Return the [x, y] coordinate for the center point of the cell that contains the specified text.  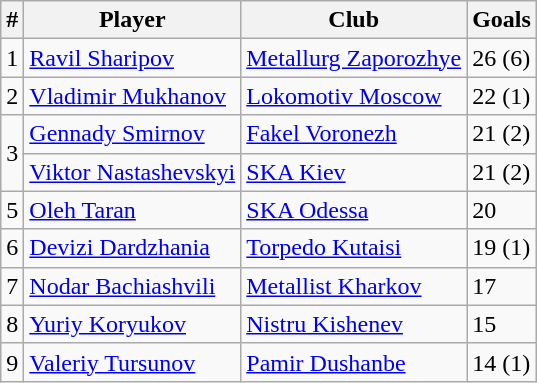
Oleh Taran [132, 210]
Goals [502, 20]
SKA Odessa [354, 210]
Torpedo Kutaisi [354, 248]
5 [12, 210]
7 [12, 286]
Viktor Nastashevskyi [132, 172]
Pamir Dushanbe [354, 362]
Nistru Kishenev [354, 324]
Valeriy Tursunov [132, 362]
15 [502, 324]
Devizi Dardzhania [132, 248]
Fakel Voronezh [354, 134]
Lokomotiv Moscow [354, 96]
# [12, 20]
9 [12, 362]
Ravil Sharipov [132, 58]
17 [502, 286]
19 (1) [502, 248]
Metallurg Zaporozhye [354, 58]
Player [132, 20]
2 [12, 96]
22 (1) [502, 96]
Vladimir Mukhanov [132, 96]
1 [12, 58]
3 [12, 153]
6 [12, 248]
Nodar Bachiashvili [132, 286]
14 (1) [502, 362]
20 [502, 210]
Yuriy Koryukov [132, 324]
Gennady Smirnov [132, 134]
8 [12, 324]
SKA Kiev [354, 172]
26 (6) [502, 58]
Metallist Kharkov [354, 286]
Club [354, 20]
